Detect which cell encompasses the target text, then output its (X, Y) center coordinate. 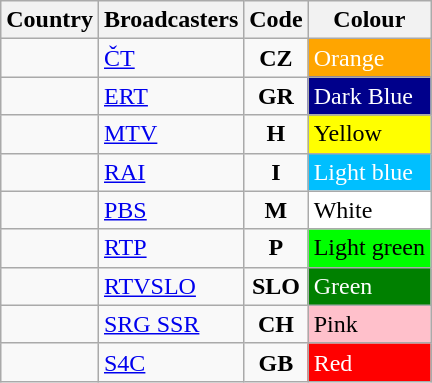
Code (276, 20)
Broadcasters (170, 20)
I (276, 172)
Colour (369, 20)
SRG SSR (170, 324)
Green (369, 286)
GR (276, 96)
S4C (170, 362)
H (276, 134)
GB (276, 362)
Country (50, 20)
ERT (170, 96)
MTV (170, 134)
RTVSLO (170, 286)
Dark Blue (369, 96)
Orange (369, 58)
Pink (369, 324)
M (276, 210)
Light green (369, 248)
CH (276, 324)
Light blue (369, 172)
RTP (170, 248)
CZ (276, 58)
SLO (276, 286)
P (276, 248)
ČT (170, 58)
Yellow (369, 134)
Red (369, 362)
PBS (170, 210)
White (369, 210)
RAI (170, 172)
